Scan for the cell matching the given text and deliver its (x, y) coordinate at center. 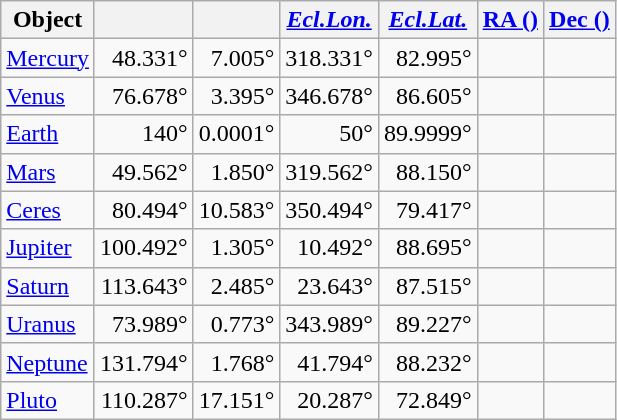
88.695° (428, 248)
319.562° (330, 172)
80.494° (144, 210)
82.995° (428, 58)
343.989° (330, 324)
3.395° (236, 96)
1.305° (236, 248)
346.678° (330, 96)
10.583° (236, 210)
48.331° (144, 58)
1.768° (236, 362)
RA () (510, 20)
Pluto (48, 400)
Uranus (48, 324)
140° (144, 134)
Venus (48, 96)
87.515° (428, 286)
113.643° (144, 286)
Saturn (48, 286)
49.562° (144, 172)
1.850° (236, 172)
50° (330, 134)
131.794° (144, 362)
Jupiter (48, 248)
Ecl.Lat. (428, 20)
110.287° (144, 400)
Dec () (580, 20)
100.492° (144, 248)
20.287° (330, 400)
88.232° (428, 362)
72.849° (428, 400)
Mercury (48, 58)
0.0001° (236, 134)
Neptune (48, 362)
73.989° (144, 324)
76.678° (144, 96)
Ceres (48, 210)
23.643° (330, 286)
Earth (48, 134)
Ecl.Lon. (330, 20)
318.331° (330, 58)
0.773° (236, 324)
Object (48, 20)
17.151° (236, 400)
350.494° (330, 210)
7.005° (236, 58)
Mars (48, 172)
10.492° (330, 248)
86.605° (428, 96)
89.9999° (428, 134)
79.417° (428, 210)
88.150° (428, 172)
89.227° (428, 324)
2.485° (236, 286)
41.794° (330, 362)
